Return (x, y) of the center of cell containing provided text 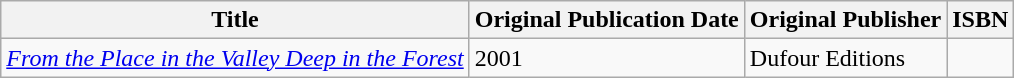
2001 (606, 58)
From the Place in the Valley Deep in the Forest (235, 58)
Dufour Editions (845, 58)
Original Publisher (845, 20)
Original Publication Date (606, 20)
ISBN (980, 20)
Title (235, 20)
